From the cell containing the given text, extract its center point as [x, y] coordinate. 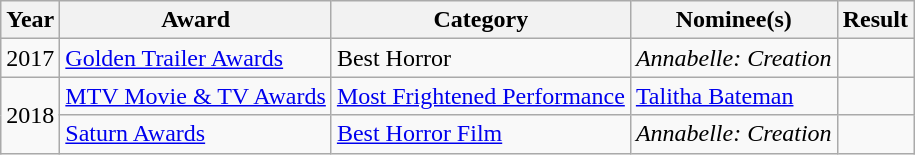
Year [30, 20]
Category [480, 20]
Best Horror Film [480, 134]
Most Frightened Performance [480, 96]
Nominee(s) [734, 20]
Golden Trailer Awards [196, 58]
MTV Movie & TV Awards [196, 96]
2017 [30, 58]
Award [196, 20]
Result [875, 20]
Saturn Awards [196, 134]
Talitha Bateman [734, 96]
2018 [30, 115]
Best Horror [480, 58]
